Pinpoint the cell where the given text exists, returning its (X, Y) midpoint coordinate. 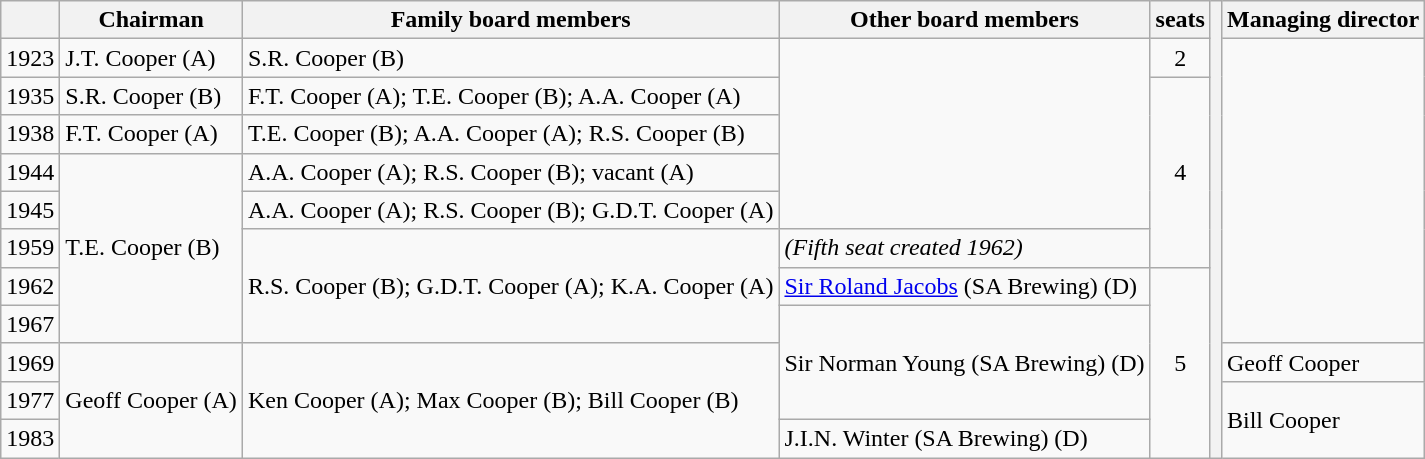
R.S. Cooper (B); G.D.T. Cooper (A); K.A. Cooper (A) (510, 286)
1983 (30, 438)
F.T. Cooper (A) (152, 134)
Geoff Cooper (1322, 362)
5 (1180, 362)
A.A. Cooper (A); R.S. Cooper (B); G.D.T. Cooper (A) (510, 210)
T.E. Cooper (B) (152, 248)
Ken Cooper (A); Max Cooper (B); Bill Cooper (B) (510, 400)
Chairman (152, 20)
1969 (30, 362)
1944 (30, 172)
Managing director (1322, 20)
4 (1180, 172)
1938 (30, 134)
1935 (30, 96)
seats (1180, 20)
Sir Roland Jacobs (SA Brewing) (D) (964, 286)
Bill Cooper (1322, 419)
Geoff Cooper (A) (152, 400)
2 (1180, 58)
T.E. Cooper (B); A.A. Cooper (A); R.S. Cooper (B) (510, 134)
1923 (30, 58)
1945 (30, 210)
Other board members (964, 20)
J.T. Cooper (A) (152, 58)
1977 (30, 400)
Sir Norman Young (SA Brewing) (D) (964, 362)
A.A. Cooper (A); R.S. Cooper (B); vacant (A) (510, 172)
J.I.N. Winter (SA Brewing) (D) (964, 438)
Family board members (510, 20)
F.T. Cooper (A); T.E. Cooper (B); A.A. Cooper (A) (510, 96)
(Fifth seat created 1962) (964, 248)
1962 (30, 286)
1959 (30, 248)
1967 (30, 324)
